Determine the [x, y] coordinate at the center of the cell enclosing the given text.  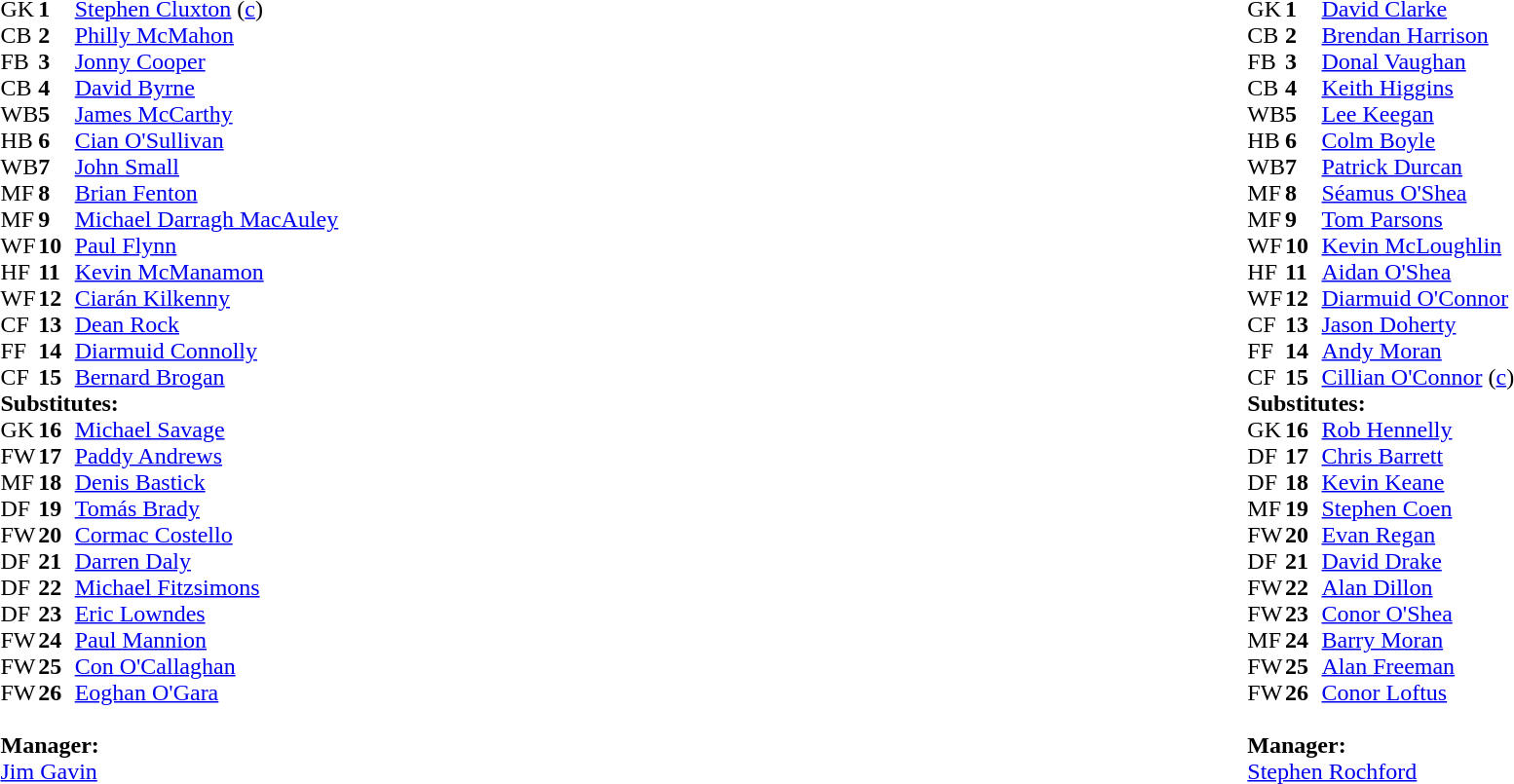
Colm Boyle [1418, 140]
Diarmuid O'Connor [1418, 298]
Patrick Durcan [1418, 168]
James McCarthy [207, 115]
Dean Rock [207, 325]
Ciarán Kilkenny [207, 298]
Conor Loftus [1418, 693]
Tomás Brady [207, 508]
David Drake [1418, 561]
Jason Doherty [1418, 325]
Alan Dillon [1418, 588]
Conor O'Shea [1418, 614]
Donal Vaughan [1418, 62]
Darren Daly [207, 561]
Alan Freeman [1418, 666]
Cillian O'Connor (c) [1418, 378]
Jonny Cooper [207, 62]
Diarmuid Connolly [207, 351]
Stephen Rochford [1381, 771]
Cormac Costello [207, 536]
Evan Regan [1418, 536]
Bernard Brogan [207, 378]
Kevin McManamon [207, 273]
Michael Darragh MacAuley [207, 220]
Paul Flynn [207, 245]
Keith Higgins [1418, 88]
Barry Moran [1418, 641]
Paddy Andrews [207, 456]
Tom Parsons [1418, 220]
Michael Savage [207, 430]
John Small [207, 168]
Brian Fenton [207, 193]
Chris Barrett [1418, 456]
Con O'Callaghan [207, 666]
Séamus O'Shea [1418, 193]
Lee Keegan [1418, 115]
Kevin Keane [1418, 483]
Stephen Coen [1418, 508]
Eric Lowndes [207, 614]
David Byrne [207, 88]
Rob Hennelly [1418, 430]
Eoghan O'Gara [207, 693]
Michael Fitzsimons [207, 588]
Philly McMahon [207, 35]
Kevin McLoughlin [1418, 245]
Andy Moran [1418, 351]
Brendan Harrison [1418, 35]
Aidan O'Shea [1418, 273]
Jim Gavin [170, 771]
Denis Bastick [207, 483]
Cian O'Sullivan [207, 140]
Paul Mannion [207, 641]
